Find where the given text appears and provide that cell's center as [x, y] coordinate. 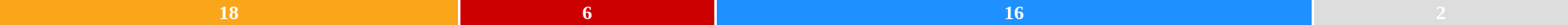
2 [1441, 12]
16 [1014, 12]
6 [587, 12]
18 [229, 12]
